Provide the (x, y) coordinate of the cell's center where the given text is located.  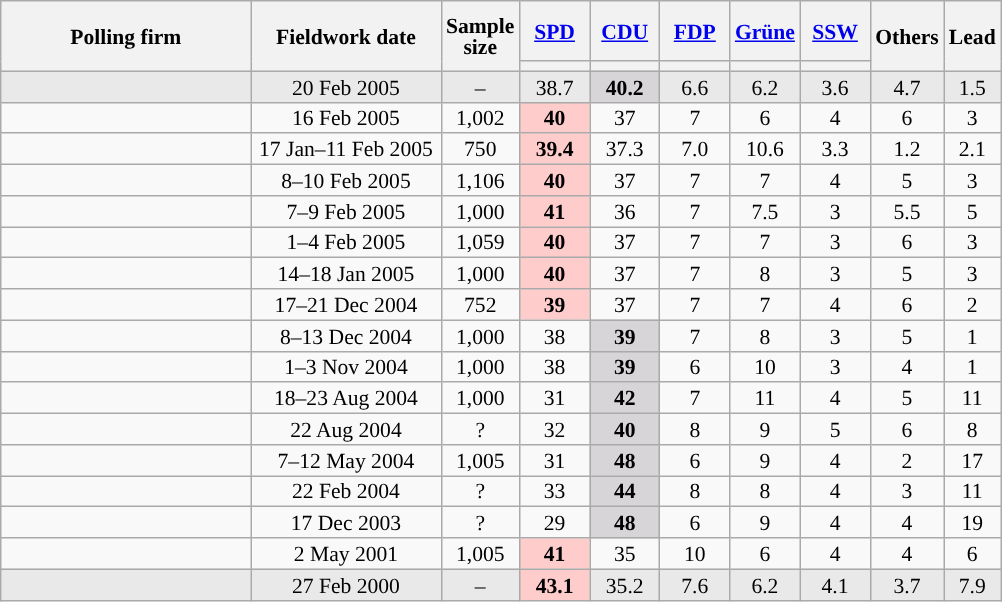
39.4 (554, 150)
1,059 (480, 242)
38.7 (554, 86)
752 (480, 304)
1,002 (480, 118)
Others (907, 36)
35.2 (625, 584)
32 (554, 430)
SPD (554, 31)
14–18 Jan 2005 (346, 274)
1,106 (480, 180)
7–12 May 2004 (346, 460)
22 Aug 2004 (346, 430)
43.1 (554, 584)
33 (554, 492)
27 Feb 2000 (346, 584)
17 (972, 460)
Samplesize (480, 36)
FDP (695, 31)
40.2 (625, 86)
7.0 (695, 150)
18–23 Aug 2004 (346, 398)
3.3 (835, 150)
5.5 (907, 212)
42 (625, 398)
2.1 (972, 150)
10.6 (765, 150)
29 (554, 522)
CDU (625, 31)
17 Jan–11 Feb 2005 (346, 150)
1–3 Nov 2004 (346, 366)
35 (625, 554)
20 Feb 2005 (346, 86)
4.1 (835, 584)
8–10 Feb 2005 (346, 180)
44 (625, 492)
2 May 2001 (346, 554)
6.6 (695, 86)
4.7 (907, 86)
37.3 (625, 150)
1–4 Feb 2005 (346, 242)
750 (480, 150)
19 (972, 522)
17–21 Dec 2004 (346, 304)
8–13 Dec 2004 (346, 336)
7.9 (972, 584)
Grüne (765, 31)
7.6 (695, 584)
22 Feb 2004 (346, 492)
36 (625, 212)
7–9 Feb 2005 (346, 212)
1.2 (907, 150)
16 Feb 2005 (346, 118)
3.7 (907, 584)
Polling firm (126, 36)
SSW (835, 31)
17 Dec 2003 (346, 522)
3.6 (835, 86)
1.5 (972, 86)
Lead (972, 36)
7.5 (765, 212)
Fieldwork date (346, 36)
